Determine the [X, Y] coordinate at the center of the cell enclosing the given text.  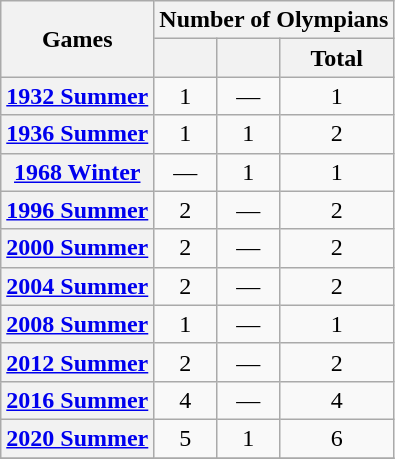
1996 Summer [78, 210]
Number of Olympians [274, 20]
1968 Winter [78, 172]
6 [337, 438]
2016 Summer [78, 400]
2008 Summer [78, 324]
Games [78, 39]
5 [186, 438]
2004 Summer [78, 286]
2020 Summer [78, 438]
2000 Summer [78, 248]
1936 Summer [78, 134]
2012 Summer [78, 362]
Total [337, 58]
1932 Summer [78, 96]
